Detect which cell encompasses the target text, then output its [x, y] center coordinate. 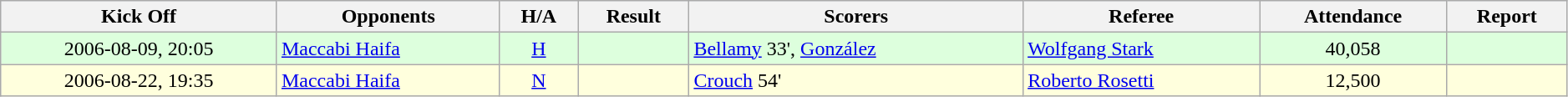
12,500 [1353, 80]
Bellamy 33', González [856, 48]
Kick Off [139, 17]
40,058 [1353, 48]
2006-08-22, 19:35 [139, 80]
Crouch 54' [856, 80]
Referee [1141, 17]
Attendance [1353, 17]
Roberto Rosetti [1141, 80]
N [539, 80]
Wolfgang Stark [1141, 48]
H/A [539, 17]
H [539, 48]
Scorers [856, 17]
Report [1507, 17]
Opponents [388, 17]
2006-08-09, 20:05 [139, 48]
Result [633, 17]
